Find where the given text appears and provide that cell's center as [X, Y] coordinate. 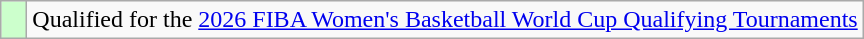
Qualified for the 2026 FIBA Women's Basketball World Cup Qualifying Tournaments [445, 20]
